Return (x, y) of the center of cell containing provided text 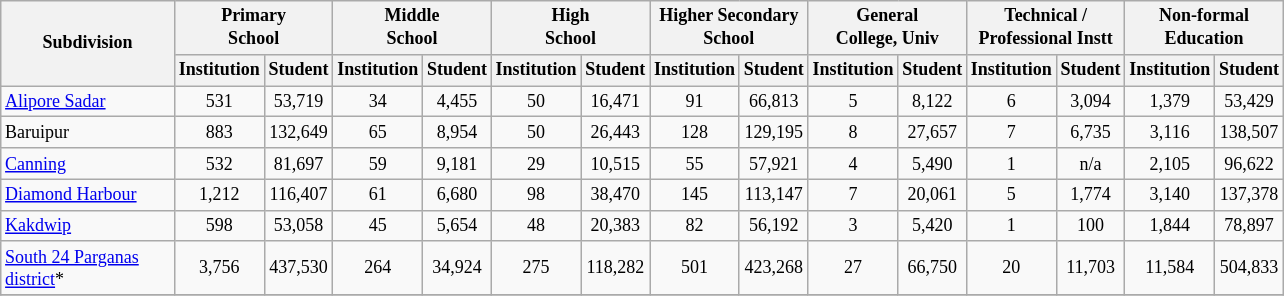
65 (378, 132)
3,116 (1170, 132)
27,657 (932, 132)
16,471 (616, 102)
3,756 (219, 268)
78,897 (1250, 226)
6,735 (1090, 132)
81,697 (298, 164)
Higher SecondarySchool (729, 28)
Baruipur (88, 132)
66,813 (774, 102)
53,719 (298, 102)
137,378 (1250, 194)
8,954 (458, 132)
26,443 (616, 132)
3 (853, 226)
Diamond Harbour (88, 194)
27 (853, 268)
116,407 (298, 194)
1,774 (1090, 194)
501 (695, 268)
82 (695, 226)
4,455 (458, 102)
Alipore Sadar (88, 102)
11,584 (1170, 268)
56,192 (774, 226)
55 (695, 164)
59 (378, 164)
48 (536, 226)
3,094 (1090, 102)
11,703 (1090, 268)
98 (536, 194)
29 (536, 164)
129,195 (774, 132)
132,649 (298, 132)
96,622 (1250, 164)
PrimarySchool (253, 28)
423,268 (774, 268)
34,924 (458, 268)
9,181 (458, 164)
138,507 (1250, 132)
1,212 (219, 194)
2,105 (1170, 164)
504,833 (1250, 268)
128 (695, 132)
145 (695, 194)
38,470 (616, 194)
275 (536, 268)
113,147 (774, 194)
8 (853, 132)
91 (695, 102)
53,429 (1250, 102)
53,058 (298, 226)
5,654 (458, 226)
598 (219, 226)
1,844 (1170, 226)
4 (853, 164)
6,680 (458, 194)
3,140 (1170, 194)
Technical /Professional Instt (1045, 28)
20,061 (932, 194)
Non-formalEducation (1204, 28)
Subdivision (88, 44)
5,420 (932, 226)
HighSchool (570, 28)
532 (219, 164)
34 (378, 102)
264 (378, 268)
8,122 (932, 102)
5,490 (932, 164)
n/a (1090, 164)
57,921 (774, 164)
Canning (88, 164)
45 (378, 226)
GeneralCollege, Univ (887, 28)
20,383 (616, 226)
883 (219, 132)
100 (1090, 226)
20 (1011, 268)
118,282 (616, 268)
66,750 (932, 268)
South 24 Parganas district* (88, 268)
MiddleSchool (412, 28)
1,379 (1170, 102)
61 (378, 194)
10,515 (616, 164)
6 (1011, 102)
Kakdwip (88, 226)
437,530 (298, 268)
531 (219, 102)
